Capture the cell that displays the provided text and extract its (x, y) central coordinate. 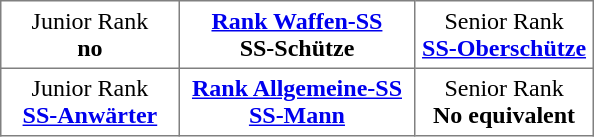
Senior RankSS-Oberschütze (504, 35)
Junior Rankno (90, 35)
Rank Waffen-SSSS-Schütze (298, 35)
Rank Allgemeine-SSSS-Mann (298, 102)
Senior RankNo equivalent (504, 102)
Junior RankSS-Anwärter (90, 102)
